Provide the (X, Y) coordinate of the cell's center where the given text is located.  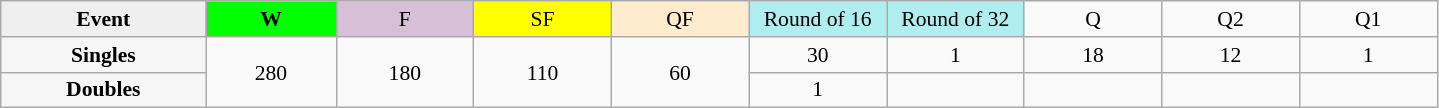
30 (818, 55)
12 (1231, 55)
Event (104, 19)
Q2 (1231, 19)
Singles (104, 55)
18 (1093, 55)
Q (1093, 19)
180 (405, 72)
Q1 (1368, 19)
W (271, 19)
280 (271, 72)
110 (543, 72)
F (405, 19)
QF (680, 19)
Round of 16 (818, 19)
60 (680, 72)
SF (543, 19)
Doubles (104, 90)
Round of 32 (955, 19)
